Capture the cell that displays the provided text and extract its [x, y] central coordinate. 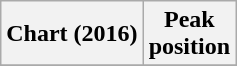
Peak position [189, 34]
Chart (2016) [72, 34]
